Locate the cell with the specified text and output its [X, Y] center coordinate. 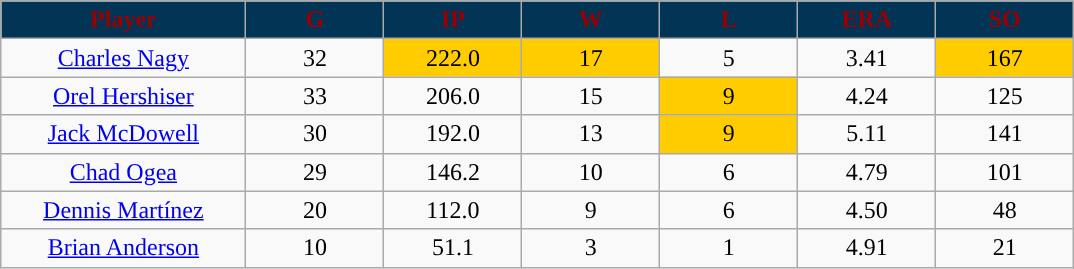
167 [1005, 58]
4.50 [867, 210]
1 [729, 248]
30 [315, 134]
W [591, 20]
4.24 [867, 96]
222.0 [453, 58]
L [729, 20]
146.2 [453, 172]
Chad Ogea [124, 172]
15 [591, 96]
21 [1005, 248]
5.11 [867, 134]
33 [315, 96]
Player [124, 20]
Dennis Martínez [124, 210]
29 [315, 172]
112.0 [453, 210]
32 [315, 58]
ERA [867, 20]
48 [1005, 210]
17 [591, 58]
51.1 [453, 248]
Orel Hershiser [124, 96]
IP [453, 20]
4.91 [867, 248]
Charles Nagy [124, 58]
4.79 [867, 172]
3 [591, 248]
101 [1005, 172]
SO [1005, 20]
20 [315, 210]
Brian Anderson [124, 248]
192.0 [453, 134]
3.41 [867, 58]
206.0 [453, 96]
5 [729, 58]
141 [1005, 134]
13 [591, 134]
G [315, 20]
Jack McDowell [124, 134]
125 [1005, 96]
